Scan for the cell matching the given text and deliver its (x, y) coordinate at center. 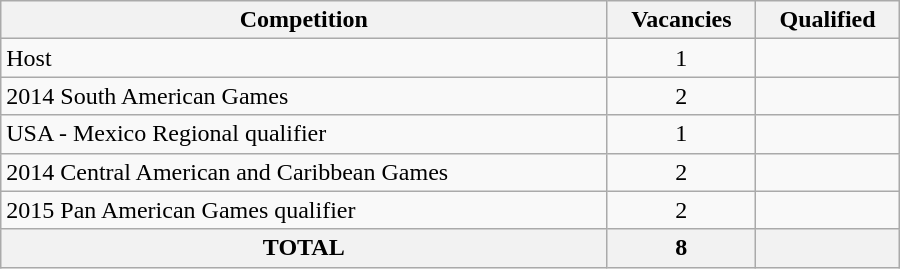
8 (682, 248)
Vacancies (682, 20)
2014 South American Games (304, 96)
Qualified (828, 20)
2015 Pan American Games qualifier (304, 210)
Host (304, 58)
USA - Mexico Regional qualifier (304, 134)
TOTAL (304, 248)
2014 Central American and Caribbean Games (304, 172)
Competition (304, 20)
